Extract the [X, Y] coordinate from the center of the cell holding the provided text.  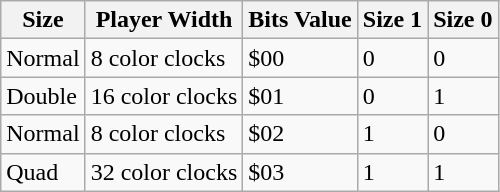
$00 [300, 58]
Player Width [164, 20]
Size [43, 20]
$03 [300, 172]
Size 1 [392, 20]
16 color clocks [164, 96]
$01 [300, 96]
Double [43, 96]
Size 0 [463, 20]
Bits Value [300, 20]
32 color clocks [164, 172]
Quad [43, 172]
$02 [300, 134]
